Scan for the cell matching the given text and deliver its [x, y] coordinate at center. 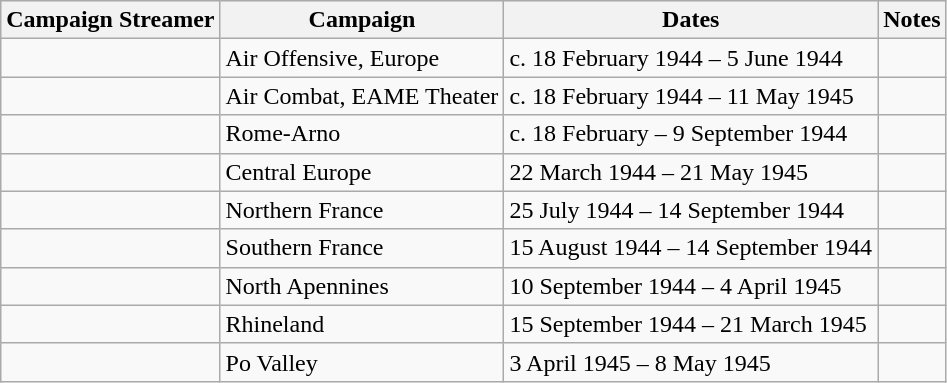
25 July 1944 – 14 September 1944 [691, 210]
c. 18 February 1944 – 11 May 1945 [691, 96]
10 September 1944 – 4 April 1945 [691, 286]
Rome-Arno [362, 134]
Rhineland [362, 324]
15 August 1944 – 14 September 1944 [691, 248]
Dates [691, 20]
c. 18 February 1944 – 5 June 1944 [691, 58]
Po Valley [362, 362]
Notes [912, 20]
Campaign [362, 20]
North Apennines [362, 286]
15 September 1944 – 21 March 1945 [691, 324]
c. 18 February – 9 September 1944 [691, 134]
Campaign Streamer [110, 20]
22 March 1944 – 21 May 1945 [691, 172]
Air Combat, EAME Theater [362, 96]
Central Europe [362, 172]
3 April 1945 – 8 May 1945 [691, 362]
Northern France [362, 210]
Air Offensive, Europe [362, 58]
Southern France [362, 248]
